Scan for the cell matching the given text and deliver its [x, y] coordinate at center. 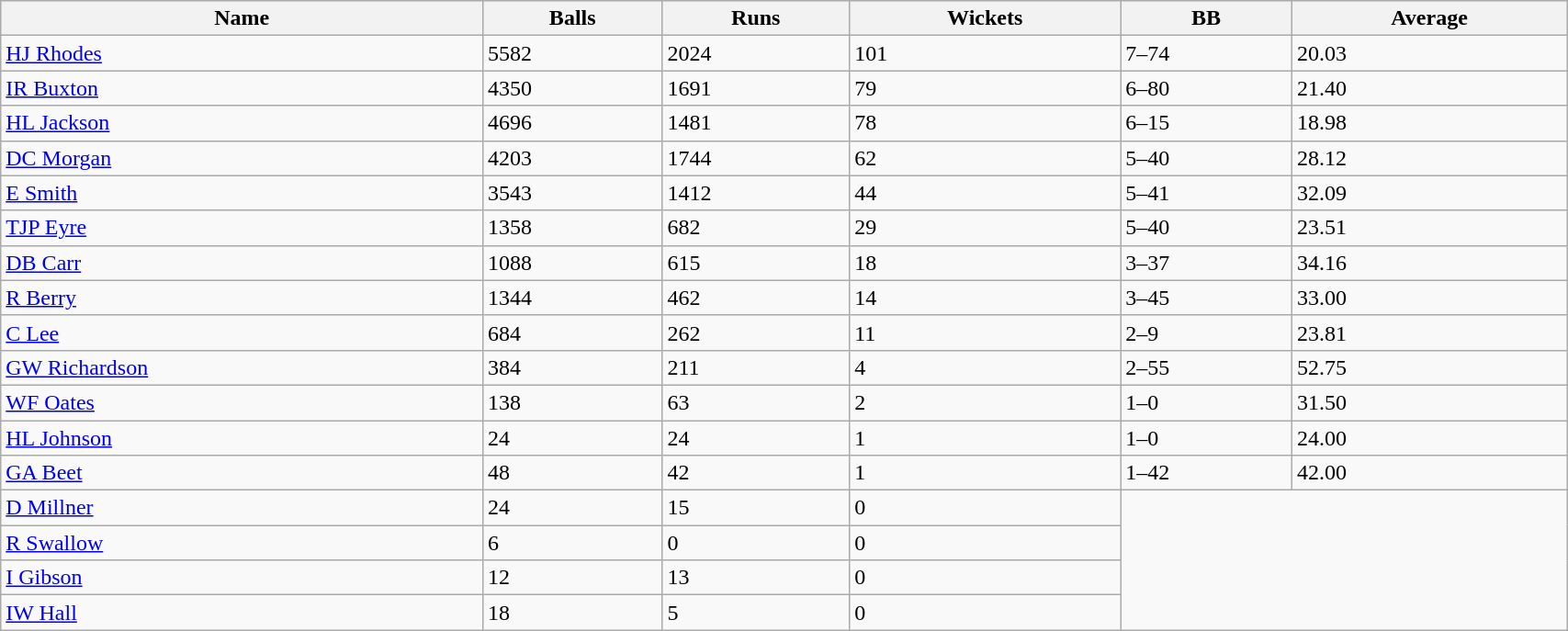
6 [573, 543]
6–80 [1207, 88]
Name [243, 18]
101 [985, 53]
3–37 [1207, 263]
79 [985, 88]
4696 [573, 123]
63 [756, 402]
1358 [573, 228]
5 [756, 613]
DC Morgan [243, 158]
34.16 [1429, 263]
1088 [573, 263]
WF Oates [243, 402]
462 [756, 298]
48 [573, 473]
23.81 [1429, 332]
24.00 [1429, 438]
TJP Eyre [243, 228]
42.00 [1429, 473]
13 [756, 578]
615 [756, 263]
138 [573, 402]
682 [756, 228]
1344 [573, 298]
Runs [756, 18]
1691 [756, 88]
1–42 [1207, 473]
5582 [573, 53]
14 [985, 298]
E Smith [243, 193]
2–55 [1207, 367]
211 [756, 367]
2–9 [1207, 332]
384 [573, 367]
31.50 [1429, 402]
BB [1207, 18]
DB Carr [243, 263]
R Swallow [243, 543]
Average [1429, 18]
4350 [573, 88]
1412 [756, 193]
62 [985, 158]
D Millner [243, 508]
20.03 [1429, 53]
Wickets [985, 18]
32.09 [1429, 193]
18.98 [1429, 123]
42 [756, 473]
11 [985, 332]
262 [756, 332]
HJ Rhodes [243, 53]
28.12 [1429, 158]
GA Beet [243, 473]
C Lee [243, 332]
2 [985, 402]
15 [756, 508]
44 [985, 193]
7–74 [1207, 53]
HL Jackson [243, 123]
12 [573, 578]
5–41 [1207, 193]
21.40 [1429, 88]
R Berry [243, 298]
1481 [756, 123]
4203 [573, 158]
33.00 [1429, 298]
3543 [573, 193]
23.51 [1429, 228]
2024 [756, 53]
IR Buxton [243, 88]
I Gibson [243, 578]
52.75 [1429, 367]
HL Johnson [243, 438]
1744 [756, 158]
78 [985, 123]
4 [985, 367]
684 [573, 332]
IW Hall [243, 613]
6–15 [1207, 123]
29 [985, 228]
Balls [573, 18]
3–45 [1207, 298]
GW Richardson [243, 367]
